Detect which cell encompasses the target text, then output its [x, y] center coordinate. 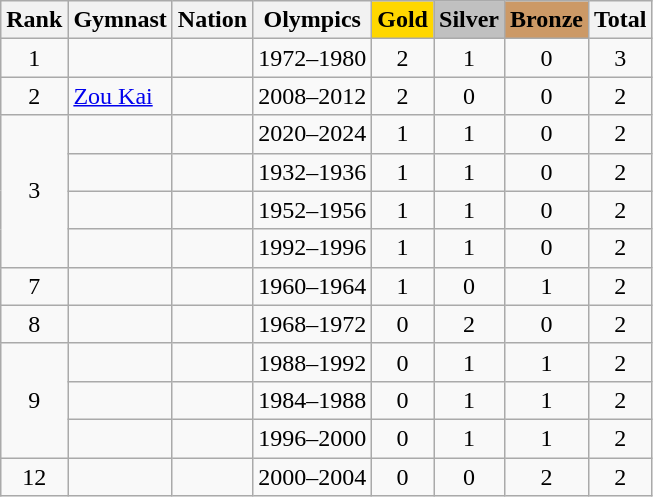
Nation [212, 20]
1932–1936 [312, 172]
Gold [403, 20]
1960–1964 [312, 286]
8 [34, 324]
Gymnast [120, 20]
1988–1992 [312, 362]
9 [34, 400]
1992–1996 [312, 248]
1952–1956 [312, 210]
1996–2000 [312, 438]
Olympics [312, 20]
Silver [470, 20]
Zou Kai [120, 96]
1972–1980 [312, 58]
1984–1988 [312, 400]
Bronze [547, 20]
12 [34, 477]
Rank [34, 20]
1968–1972 [312, 324]
Total [621, 20]
2008–2012 [312, 96]
2020–2024 [312, 134]
7 [34, 286]
2000–2004 [312, 477]
